Detect which cell encompasses the target text, then output its (x, y) center coordinate. 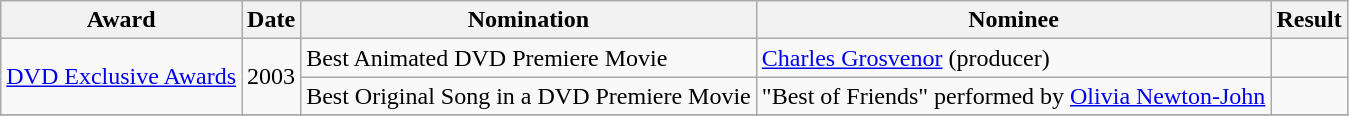
Result (1309, 20)
Date (272, 20)
Nominee (1014, 20)
Best Original Song in a DVD Premiere Movie (529, 96)
"Best of Friends" performed by Olivia Newton-John (1014, 96)
2003 (272, 77)
DVD Exclusive Awards (122, 77)
Award (122, 20)
Nomination (529, 20)
Best Animated DVD Premiere Movie (529, 58)
Charles Grosvenor (producer) (1014, 58)
